Pinpoint the cell where the given text exists, returning its (x, y) midpoint coordinate. 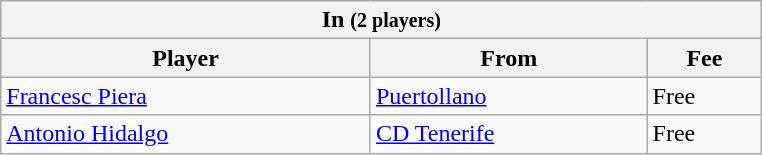
Francesc Piera (186, 96)
Puertollano (508, 96)
Antonio Hidalgo (186, 134)
Fee (704, 58)
From (508, 58)
In (2 players) (382, 20)
Player (186, 58)
CD Tenerife (508, 134)
